Extract the (X, Y) coordinate from the center of the cell holding the provided text.  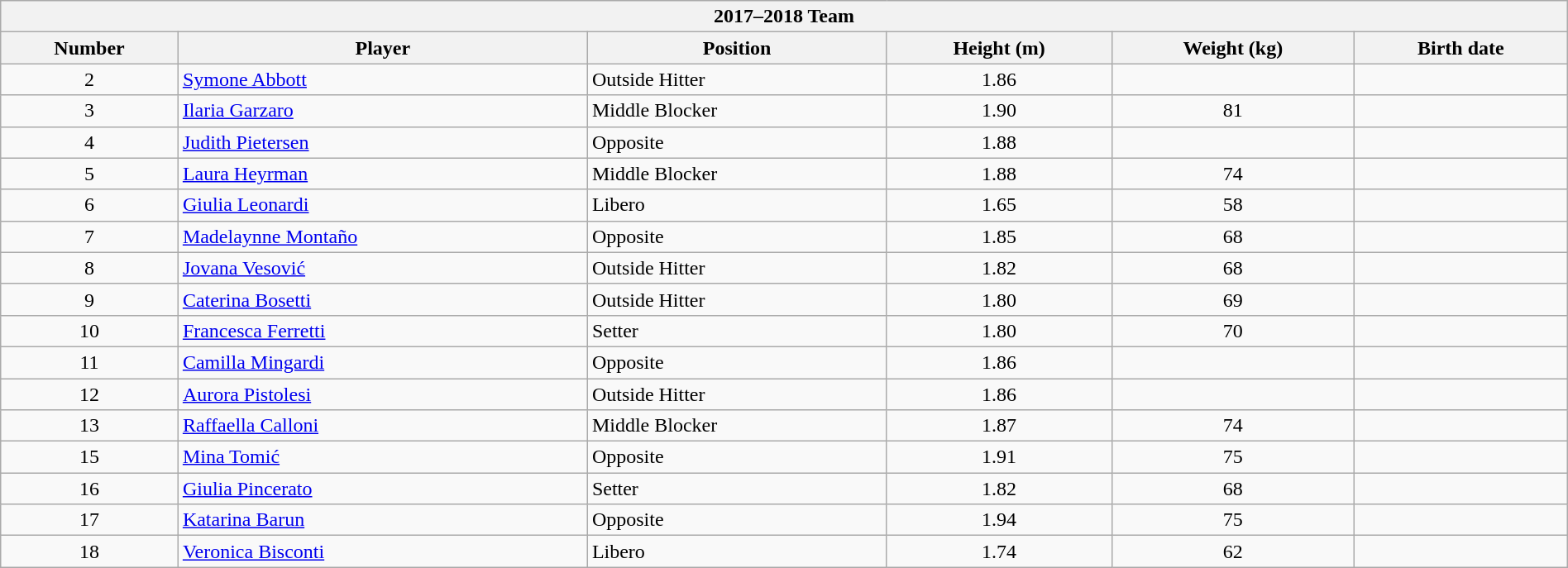
16 (89, 489)
1.91 (999, 457)
11 (89, 362)
7 (89, 236)
18 (89, 551)
5 (89, 174)
1.85 (999, 236)
Symone Abbott (382, 79)
70 (1232, 331)
Number (89, 48)
Raffaella Calloni (382, 426)
1.94 (999, 520)
62 (1232, 551)
58 (1232, 205)
Judith Pietersen (382, 142)
Aurora Pistolesi (382, 394)
12 (89, 394)
10 (89, 331)
Position (736, 48)
17 (89, 520)
1.90 (999, 111)
4 (89, 142)
3 (89, 111)
Mina Tomić (382, 457)
2 (89, 79)
1.87 (999, 426)
81 (1232, 111)
Birth date (1461, 48)
Katarina Barun (382, 520)
Giulia Pincerato (382, 489)
15 (89, 457)
Laura Heyrman (382, 174)
8 (89, 268)
1.65 (999, 205)
1.74 (999, 551)
69 (1232, 299)
Veronica Bisconti (382, 551)
6 (89, 205)
Camilla Mingardi (382, 362)
Jovana Vesović (382, 268)
9 (89, 299)
Madelaynne Montaño (382, 236)
Giulia Leonardi (382, 205)
Francesca Ferretti (382, 331)
Player (382, 48)
Caterina Bosetti (382, 299)
13 (89, 426)
Weight (kg) (1232, 48)
Ilaria Garzaro (382, 111)
Height (m) (999, 48)
2017–2018 Team (784, 17)
